Return [x, y] of the center of cell containing provided text 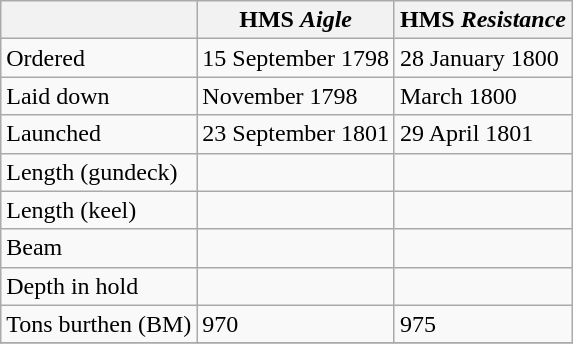
29 April 1801 [482, 134]
28 January 1800 [482, 58]
Length (gundeck) [99, 172]
HMS Resistance [482, 20]
Depth in hold [99, 286]
Launched [99, 134]
15 September 1798 [296, 58]
March 1800 [482, 96]
November 1798 [296, 96]
23 September 1801 [296, 134]
975 [482, 324]
Length (keel) [99, 210]
Laid down [99, 96]
Tons burthen (BM) [99, 324]
Beam [99, 248]
HMS Aigle [296, 20]
Ordered [99, 58]
970 [296, 324]
